Find where the given text appears and provide that cell's center as (X, Y) coordinate. 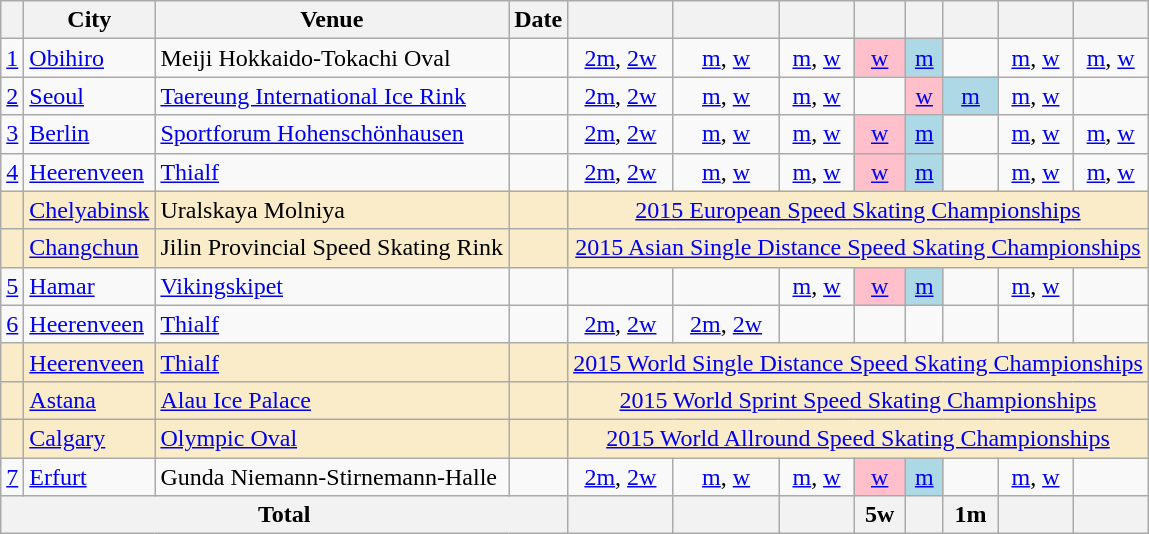
Gunda Niemann-Stirnemann-Halle (332, 477)
Hamar (90, 286)
2015 European Speed Skating Championships (858, 210)
Vikingskipet (332, 286)
City (90, 20)
6 (12, 324)
Erfurt (90, 477)
2015 World Single Distance Speed Skating Championships (858, 362)
5w (880, 515)
Obihiro (90, 58)
7 (12, 477)
Meiji Hokkaido-Tokachi Oval (332, 58)
Astana (90, 400)
Jilin Provincial Speed Skating Rink (332, 248)
1 (12, 58)
Changchun (90, 248)
Seoul (90, 96)
Chelyabinsk (90, 210)
5 (12, 286)
1m (970, 515)
Sportforum Hohenschönhausen (332, 134)
2 (12, 96)
2015 Asian Single Distance Speed Skating Championships (858, 248)
4 (12, 172)
Total (284, 515)
Venue (332, 20)
Calgary (90, 438)
Alau Ice Palace (332, 400)
2015 World Allround Speed Skating Championships (858, 438)
2015 World Sprint Speed Skating Championships (858, 400)
Date (538, 20)
Taereung International Ice Rink (332, 96)
3 (12, 134)
Uralskaya Molniya (332, 210)
Berlin (90, 134)
Olympic Oval (332, 438)
